Output the (x, y) coordinate of the center of the cell containing the given text.  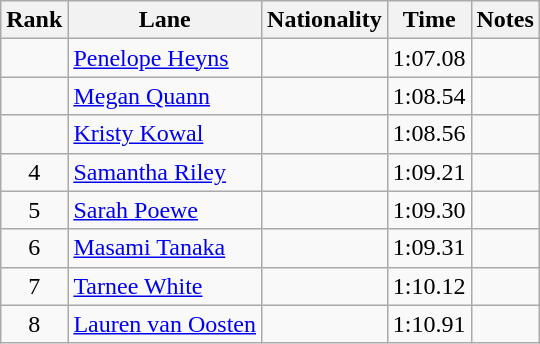
1:08.54 (429, 96)
1:10.12 (429, 286)
1:10.91 (429, 324)
Lauren van Oosten (165, 324)
Time (429, 20)
1:08.56 (429, 134)
7 (34, 286)
Sarah Poewe (165, 210)
4 (34, 172)
Kristy Kowal (165, 134)
Notes (505, 20)
1:07.08 (429, 58)
Lane (165, 20)
Megan Quann (165, 96)
Tarnee White (165, 286)
Samantha Riley (165, 172)
5 (34, 210)
1:09.30 (429, 210)
Rank (34, 20)
Masami Tanaka (165, 248)
Penelope Heyns (165, 58)
1:09.21 (429, 172)
1:09.31 (429, 248)
Nationality (325, 20)
8 (34, 324)
6 (34, 248)
